For the text-containing cell, return its midpoint in (X, Y) coordinate format. 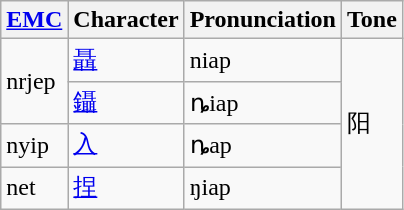
ŋiap (262, 188)
ȵiap (262, 102)
nrjep (34, 82)
nyip (34, 146)
ȵap (262, 146)
鑷 (126, 102)
聶 (126, 60)
阳 (372, 124)
niap (262, 60)
Character (126, 20)
Tone (372, 20)
入 (126, 146)
捏 (126, 188)
Pronunciation (262, 20)
net (34, 188)
EMC (34, 20)
